Output the (X, Y) coordinate of the center of the cell containing the given text.  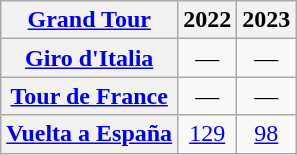
98 (266, 134)
Tour de France (90, 96)
Vuelta a España (90, 134)
Giro d'Italia (90, 58)
Grand Tour (90, 20)
129 (208, 134)
2022 (208, 20)
2023 (266, 20)
